Capture the cell that displays the provided text and extract its (X, Y) central coordinate. 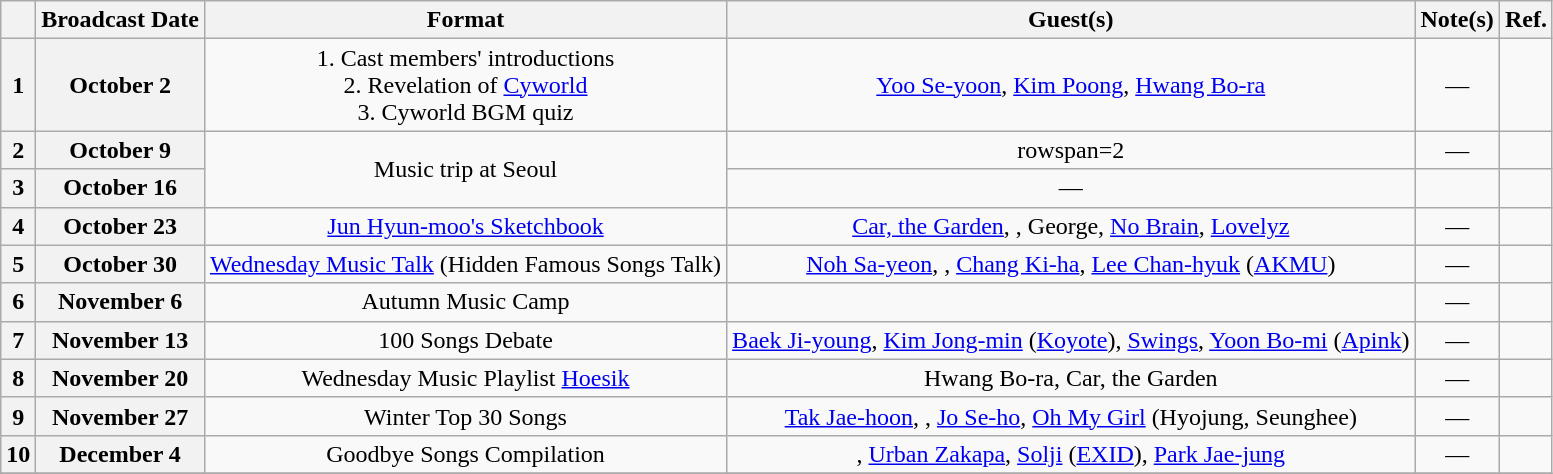
October 16 (120, 188)
1 (18, 85)
, Urban Zakapa, Solji (EXID), Park Jae-jung (1071, 454)
2 (18, 150)
Wednesday Music Playlist Hoesik (465, 378)
4 (18, 226)
rowspan=2 (1071, 150)
Winter Top 30 Songs (465, 416)
Jun Hyun-moo's Sketchbook (465, 226)
9 (18, 416)
Ref. (1526, 20)
5 (18, 264)
Broadcast Date (120, 20)
Guest(s) (1071, 20)
Autumn Music Camp (465, 302)
November 20 (120, 378)
100 Songs Debate (465, 340)
Yoo Se-yoon, Kim Poong, Hwang Bo-ra (1071, 85)
October 2 (120, 85)
Noh Sa-yeon, , Chang Ki-ha, Lee Chan-hyuk (AKMU) (1071, 264)
October 9 (120, 150)
Format (465, 20)
10 (18, 454)
Hwang Bo-ra, Car, the Garden (1071, 378)
October 23 (120, 226)
3 (18, 188)
1. Cast members' introductions2. Revelation of Cyworld3. Cyworld BGM quiz (465, 85)
Tak Jae-hoon, , Jo Se-ho, Oh My Girl (Hyojung, Seunghee) (1071, 416)
December 4 (120, 454)
Goodbye Songs Compilation (465, 454)
November 6 (120, 302)
November 27 (120, 416)
8 (18, 378)
Car, the Garden, , George, No Brain, Lovelyz (1071, 226)
7 (18, 340)
Wednesday Music Talk (Hidden Famous Songs Talk) (465, 264)
Baek Ji-young, Kim Jong-min (Koyote), Swings, Yoon Bo-mi (Apink) (1071, 340)
Music trip at Seoul (465, 169)
November 13 (120, 340)
6 (18, 302)
Note(s) (1457, 20)
October 30 (120, 264)
